Determine the [X, Y] coordinate at the center of the cell enclosing the given text.  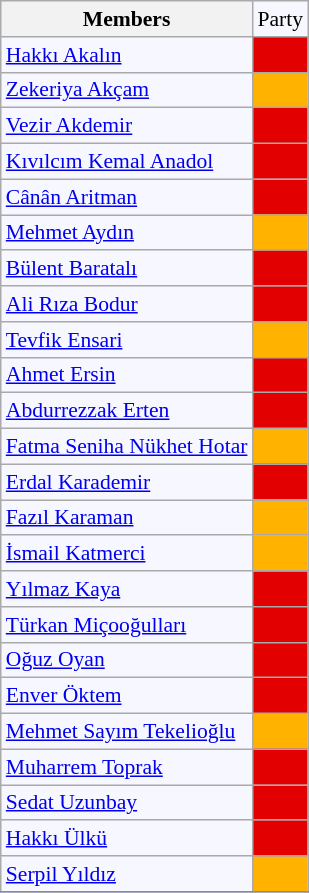
Cânân Aritman [127, 197]
Bülent Baratalı [127, 269]
Yılmaz Kaya [127, 589]
Mehmet Sayım Tekelioğlu [127, 732]
Sedat Uzunbay [127, 803]
Tevfik Ensari [127, 340]
Party [280, 19]
Türkan Miçooğulları [127, 625]
Fazıl Karaman [127, 518]
Hakkı Akalın [127, 55]
Enver Öktem [127, 696]
Serpil Yıldız [127, 874]
Abdurrezzak Erten [127, 411]
Ali Rıza Bodur [127, 304]
Muharrem Toprak [127, 767]
Hakkı Ülkü [127, 839]
Kıvılcım Kemal Anadol [127, 162]
Zekeriya Akçam [127, 90]
Erdal Karademir [127, 482]
İsmail Katmerci [127, 554]
Members [127, 19]
Mehmet Aydın [127, 233]
Fatma Seniha Nükhet Hotar [127, 447]
Vezir Akdemir [127, 126]
Oğuz Oyan [127, 660]
Ahmet Ersin [127, 375]
